Determine the (X, Y) coordinate at the center of the cell enclosing the given text.  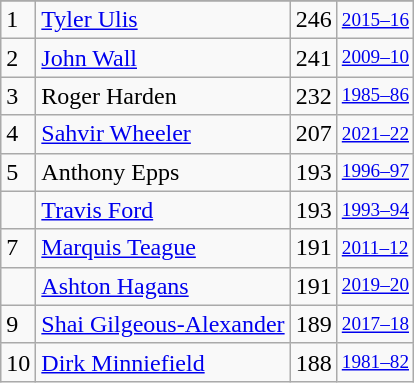
2015–16 (375, 20)
Anthony Epps (163, 172)
Shai Gilgeous-Alexander (163, 324)
2009–10 (375, 58)
Marquis Teague (163, 248)
232 (314, 96)
1 (18, 20)
7 (18, 248)
188 (314, 362)
Roger Harden (163, 96)
Tyler Ulis (163, 20)
2 (18, 58)
Travis Ford (163, 210)
189 (314, 324)
Dirk Minniefield (163, 362)
9 (18, 324)
1981–82 (375, 362)
241 (314, 58)
4 (18, 134)
1996–97 (375, 172)
207 (314, 134)
1993–94 (375, 210)
10 (18, 362)
2019–20 (375, 286)
John Wall (163, 58)
Ashton Hagans (163, 286)
5 (18, 172)
2021–22 (375, 134)
3 (18, 96)
246 (314, 20)
Sahvir Wheeler (163, 134)
2017–18 (375, 324)
1985–86 (375, 96)
2011–12 (375, 248)
